Scan for the cell matching the given text and deliver its (x, y) coordinate at center. 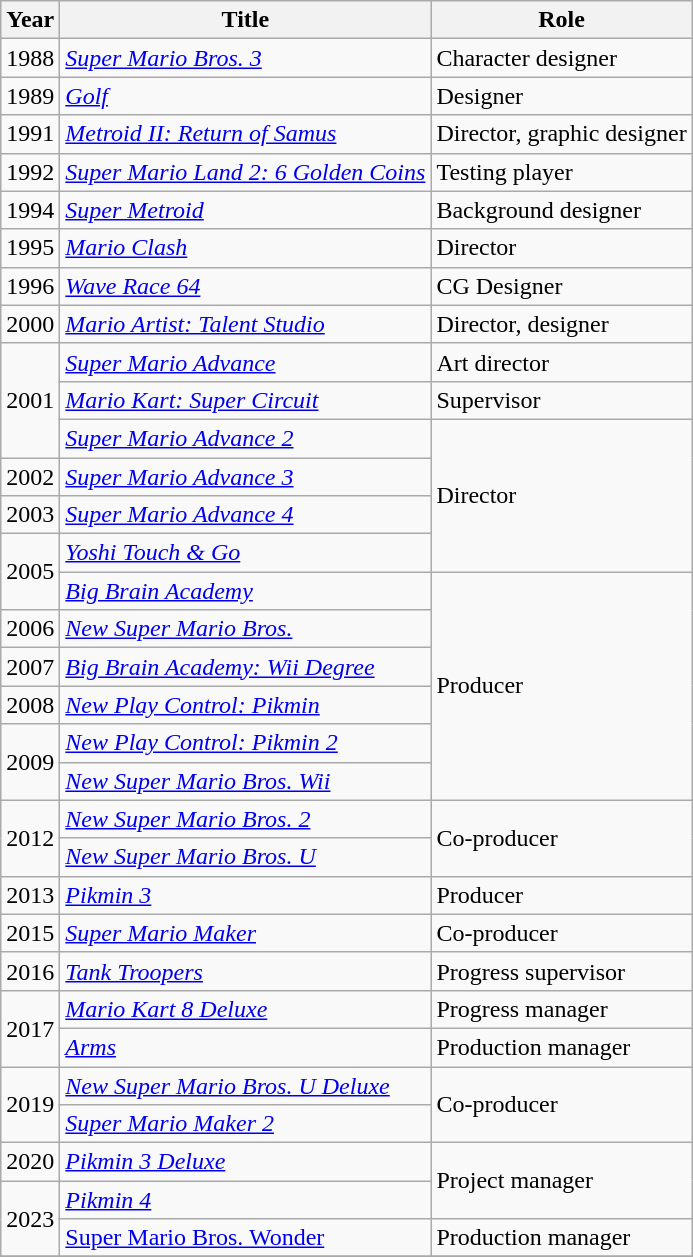
New Play Control: Pikmin 2 (246, 743)
Yoshi Touch & Go (246, 553)
2019 (30, 1104)
New Super Mario Bros. Wii (246, 781)
Super Mario Advance 2 (246, 438)
Pikmin 4 (246, 1200)
Mario Artist: Talent Studio (246, 324)
1996 (30, 286)
Mario Kart: Super Circuit (246, 400)
1995 (30, 248)
2002 (30, 477)
2003 (30, 515)
2006 (30, 629)
1991 (30, 134)
1989 (30, 96)
2013 (30, 895)
Big Brain Academy (246, 591)
Pikmin 3 Deluxe (246, 1162)
Super Mario Advance 3 (246, 477)
Character designer (562, 58)
Pikmin 3 (246, 895)
New Super Mario Bros. (246, 629)
Supervisor (562, 400)
1988 (30, 58)
Tank Troopers (246, 971)
2015 (30, 933)
CG Designer (562, 286)
Progress supervisor (562, 971)
Title (246, 20)
Progress manager (562, 1009)
Role (562, 20)
Mario Kart 8 Deluxe (246, 1009)
Director, designer (562, 324)
Super Mario Land 2: 6 Golden Coins (246, 172)
2008 (30, 705)
2012 (30, 838)
Super Metroid (246, 210)
2000 (30, 324)
Arms (246, 1047)
Super Mario Advance (246, 362)
2007 (30, 667)
2023 (30, 1219)
Super Mario Maker 2 (246, 1124)
Mario Clash (246, 248)
Director, graphic designer (562, 134)
2009 (30, 762)
Super Mario Maker (246, 933)
Designer (562, 96)
2005 (30, 572)
Wave Race 64 (246, 286)
2020 (30, 1162)
Project manager (562, 1181)
2017 (30, 1028)
2016 (30, 971)
Testing player (562, 172)
Art director (562, 362)
Golf (246, 96)
Super Mario Advance 4 (246, 515)
1992 (30, 172)
2001 (30, 400)
Super Mario Bros. Wonder (246, 1238)
New Super Mario Bros. 2 (246, 819)
Big Brain Academy: Wii Degree (246, 667)
1994 (30, 210)
New Super Mario Bros. U Deluxe (246, 1085)
Year (30, 20)
Metroid II: Return of Samus (246, 134)
New Super Mario Bros. U (246, 857)
Background designer (562, 210)
Super Mario Bros. 3 (246, 58)
New Play Control: Pikmin (246, 705)
